Pinpoint the cell where the given text exists, returning its [X, Y] midpoint coordinate. 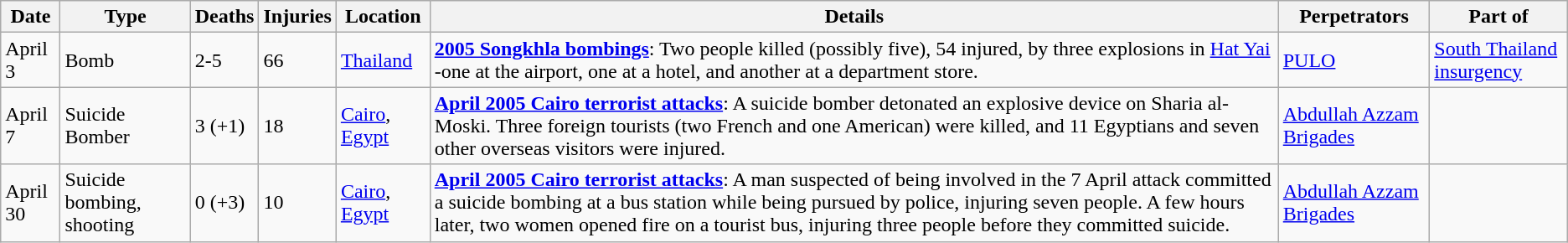
18 [297, 126]
3 (+1) [224, 126]
Thailand [383, 60]
April 3 [30, 60]
Injuries [297, 17]
Suicide Bomber [126, 126]
0 (+3) [224, 203]
Location [383, 17]
Type [126, 17]
April 7 [30, 126]
South Thailand insurgency [1498, 60]
Date [30, 17]
Perpetrators [1354, 17]
Bomb [126, 60]
2-5 [224, 60]
66 [297, 60]
Suicide bombing, shooting [126, 203]
April 30 [30, 203]
Part of [1498, 17]
10 [297, 203]
Deaths [224, 17]
Details [854, 17]
PULO [1354, 60]
